Pinpoint the cell where the given text exists, returning its [X, Y] midpoint coordinate. 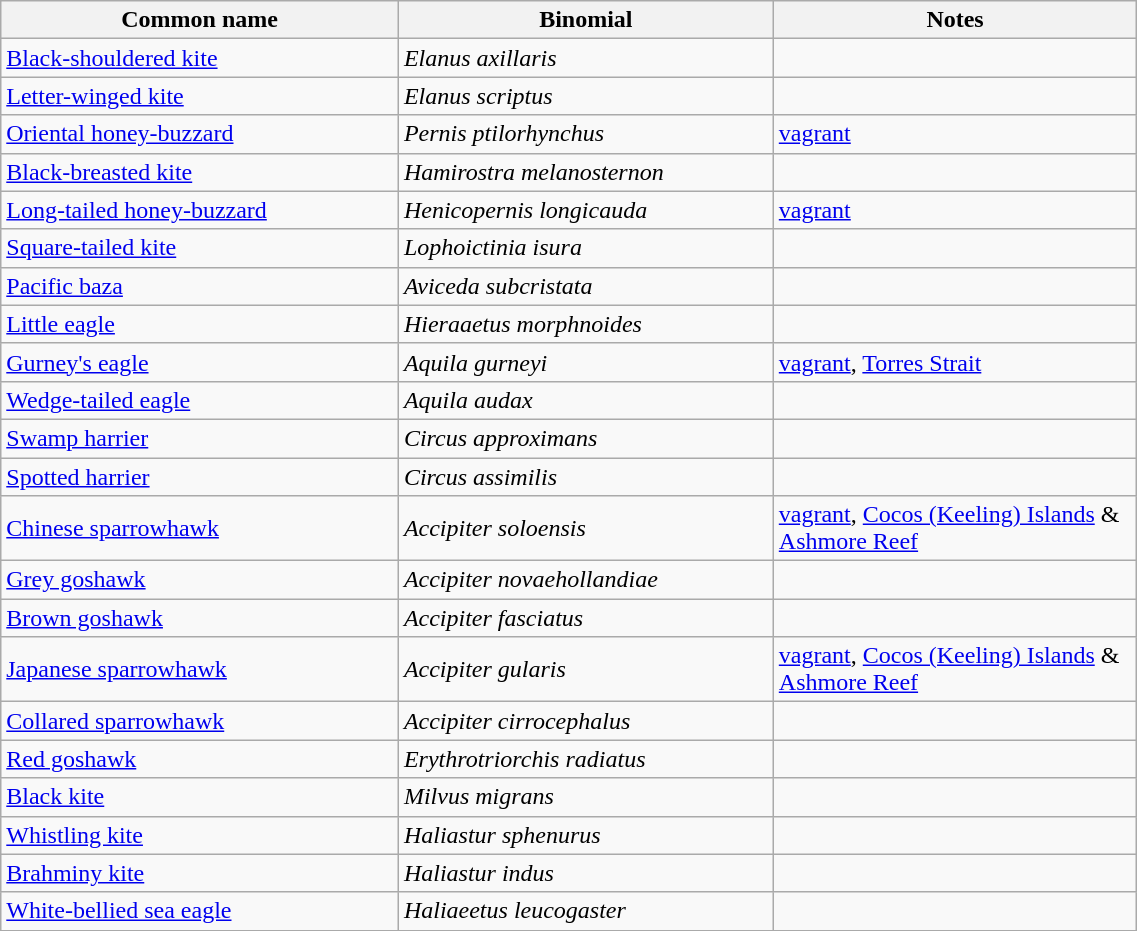
Little eagle [200, 324]
Brown goshawk [200, 618]
Haliaeetus leucogaster [586, 911]
Spotted harrier [200, 477]
Accipiter gularis [586, 670]
Aviceda subcristata [586, 286]
Notes [955, 20]
Black-shouldered kite [200, 58]
Binomial [586, 20]
Aquila gurneyi [586, 362]
Milvus migrans [586, 797]
Hieraaetus morphnoides [586, 324]
Haliastur sphenurus [586, 835]
Brahminy kite [200, 873]
Grey goshawk [200, 580]
Elanus scriptus [586, 96]
Letter-winged kite [200, 96]
Pernis ptilorhynchus [586, 134]
Japanese sparrowhawk [200, 670]
Circus assimilis [586, 477]
Hamirostra melanosternon [586, 172]
Black kite [200, 797]
Long-tailed honey-buzzard [200, 210]
Pacific baza [200, 286]
Accipiter novaehollandiae [586, 580]
Accipiter soloensis [586, 528]
Wedge-tailed eagle [200, 400]
Whistling kite [200, 835]
Oriental honey-buzzard [200, 134]
Black-breasted kite [200, 172]
Collared sparrowhawk [200, 721]
Accipiter cirrocephalus [586, 721]
Swamp harrier [200, 438]
Red goshawk [200, 759]
Circus approximans [586, 438]
Chinese sparrowhawk [200, 528]
Elanus axillaris [586, 58]
Haliastur indus [586, 873]
Henicopernis longicauda [586, 210]
Square-tailed kite [200, 248]
vagrant, Torres Strait [955, 362]
Common name [200, 20]
Aquila audax [586, 400]
Lophoictinia isura [586, 248]
White-bellied sea eagle [200, 911]
Gurney's eagle [200, 362]
Erythrotriorchis radiatus [586, 759]
Accipiter fasciatus [586, 618]
